Locate the cell with the specified text and output its [X, Y] center coordinate. 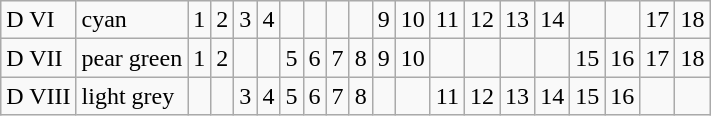
light grey [132, 96]
D VI [38, 20]
D VII [38, 58]
D VIII [38, 96]
pear green [132, 58]
cyan [132, 20]
